Detect which cell encompasses the target text, then output its (x, y) center coordinate. 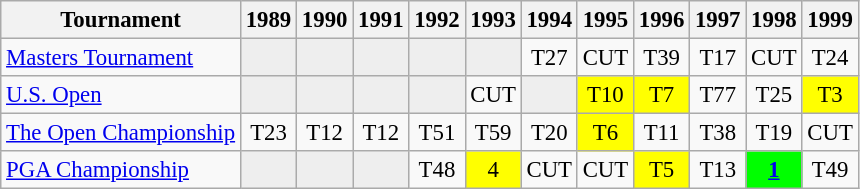
T59 (493, 133)
U.S. Open (121, 95)
T3 (830, 95)
1992 (437, 20)
T39 (661, 58)
1991 (381, 20)
1994 (549, 20)
1993 (493, 20)
T13 (718, 170)
Masters Tournament (121, 58)
T51 (437, 133)
T6 (605, 133)
1998 (774, 20)
T48 (437, 170)
T24 (830, 58)
1990 (325, 20)
T10 (605, 95)
T17 (718, 58)
1997 (718, 20)
T23 (268, 133)
4 (493, 170)
T27 (549, 58)
T25 (774, 95)
T77 (718, 95)
1999 (830, 20)
The Open Championship (121, 133)
T5 (661, 170)
1 (774, 170)
1995 (605, 20)
1996 (661, 20)
T49 (830, 170)
T20 (549, 133)
1989 (268, 20)
T11 (661, 133)
Tournament (121, 20)
T38 (718, 133)
T19 (774, 133)
PGA Championship (121, 170)
T7 (661, 95)
